Determine the [X, Y] coordinate at the center of the cell enclosing the given text.  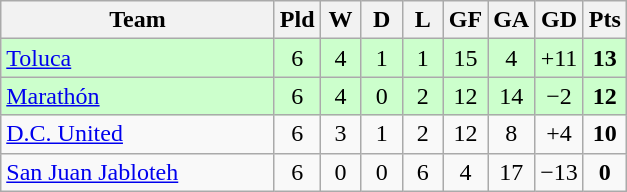
−13 [560, 172]
+11 [560, 58]
D.C. United [138, 134]
15 [465, 58]
10 [604, 134]
Team [138, 20]
3 [340, 134]
GF [465, 20]
GD [560, 20]
GA [512, 20]
17 [512, 172]
14 [512, 96]
San Juan Jabloteh [138, 172]
L [422, 20]
8 [512, 134]
Pts [604, 20]
−2 [560, 96]
W [340, 20]
+4 [560, 134]
13 [604, 58]
Marathón [138, 96]
D [382, 20]
Pld [297, 20]
Toluca [138, 58]
